Detect which cell encompasses the target text, then output its (X, Y) center coordinate. 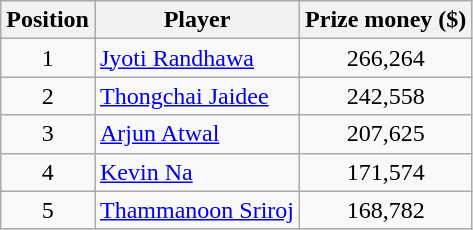
3 (48, 134)
168,782 (386, 210)
Player (196, 20)
Thammanoon Sriroj (196, 210)
Kevin Na (196, 172)
207,625 (386, 134)
4 (48, 172)
Position (48, 20)
242,558 (386, 96)
1 (48, 58)
266,264 (386, 58)
Prize money ($) (386, 20)
Thongchai Jaidee (196, 96)
2 (48, 96)
Arjun Atwal (196, 134)
Jyoti Randhawa (196, 58)
5 (48, 210)
171,574 (386, 172)
